Capture the cell that displays the provided text and extract its [x, y] central coordinate. 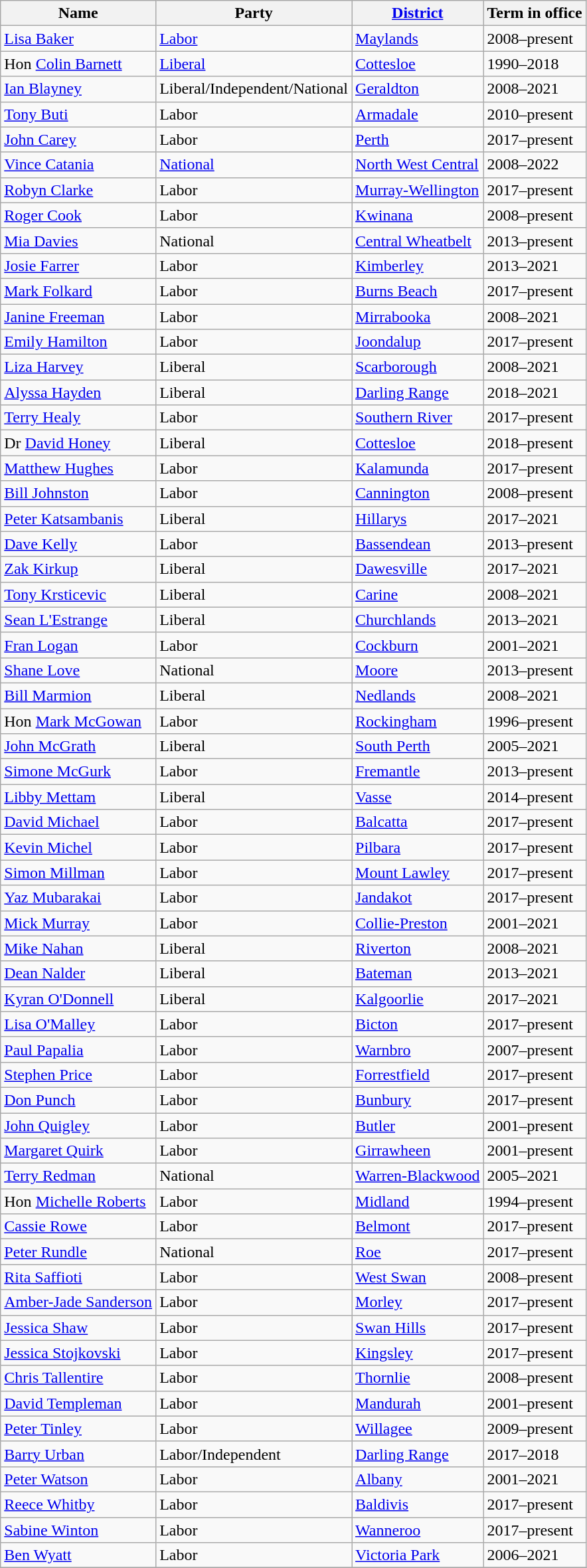
Armadale [418, 114]
Girrawheen [418, 1151]
Party [254, 13]
South Perth [418, 746]
Sean L'Estrange [78, 620]
Shane Love [78, 670]
Liberal/Independent/National [254, 89]
Vasse [418, 797]
Collie-Preston [418, 923]
Jandakot [418, 898]
Warnbro [418, 1049]
Rita Saffioti [78, 1277]
Albany [418, 1479]
Matthew Hughes [78, 468]
Kingsley [418, 1353]
Roe [418, 1252]
Ben Wyatt [78, 1555]
Mirrabooka [418, 317]
Tony Krsticevic [78, 594]
Name [78, 13]
Baldivis [418, 1504]
1996–present [535, 721]
Hon Colin Barnett [78, 64]
David Templeman [78, 1403]
2014–present [535, 797]
Yaz Mubarakai [78, 898]
Cassie Rowe [78, 1227]
John Carey [78, 139]
Bateman [418, 974]
Robyn Clarke [78, 190]
Peter Katsambanis [78, 519]
Labor/Independent [254, 1454]
Barry Urban [78, 1454]
Churchlands [418, 620]
Mia Davies [78, 240]
Kalamunda [418, 468]
Mandurah [418, 1403]
John McGrath [78, 746]
Belmont [418, 1227]
Amber-Jade Sanderson [78, 1302]
Chris Tallentire [78, 1378]
Term in office [535, 13]
Tony Buti [78, 114]
Simon Millman [78, 873]
John Quigley [78, 1126]
2017–2018 [535, 1454]
Swan Hills [418, 1328]
Butler [418, 1126]
1990–2018 [535, 64]
Pilbara [418, 847]
Rockingham [418, 721]
2018–2021 [535, 392]
Morley [418, 1302]
Peter Watson [78, 1479]
Kimberley [418, 266]
Bassendean [418, 544]
Bill Marmion [78, 695]
Paul Papalia [78, 1049]
Mike Nahan [78, 948]
Jessica Stojkovski [78, 1353]
Bill Johnston [78, 493]
Hon Mark McGowan [78, 721]
District [418, 13]
Fran Logan [78, 645]
Carine [418, 594]
Margaret Quirk [78, 1151]
Liza Harvey [78, 367]
Stephen Price [78, 1075]
Southern River [418, 418]
Dawesville [418, 569]
2018–present [535, 443]
Balcatta [418, 822]
West Swan [418, 1277]
Peter Tinley [78, 1429]
Fremantle [418, 772]
Ian Blayney [78, 89]
Janine Freeman [78, 317]
Don Punch [78, 1100]
Bicton [418, 1024]
Lisa Baker [78, 39]
Central Wheatbelt [418, 240]
Reece Whitby [78, 1504]
Perth [418, 139]
Willagee [418, 1429]
Emily Hamilton [78, 342]
Terry Healy [78, 418]
Alyssa Hayden [78, 392]
2008–2022 [535, 165]
Cockburn [418, 645]
Simone McGurk [78, 772]
2010–present [535, 114]
Moore [418, 670]
Libby Mettam [78, 797]
Mark Folkard [78, 291]
Lisa O'Malley [78, 1024]
Terry Redman [78, 1176]
Jessica Shaw [78, 1328]
Nedlands [418, 695]
Geraldton [418, 89]
Peter Rundle [78, 1252]
Riverton [418, 948]
Murray-Wellington [418, 190]
Hillarys [418, 519]
Josie Farrer [78, 266]
Warren-Blackwood [418, 1176]
Midland [418, 1201]
Dave Kelly [78, 544]
Hon Michelle Roberts [78, 1201]
Vince Catania [78, 165]
Maylands [418, 39]
Joondalup [418, 342]
Bunbury [418, 1100]
Victoria Park [418, 1555]
2007–present [535, 1049]
2006–2021 [535, 1555]
Dr David Honey [78, 443]
Scarborough [418, 367]
Forrestfield [418, 1075]
Mick Murray [78, 923]
North West Central [418, 165]
1994–present [535, 1201]
Zak Kirkup [78, 569]
Thornlie [418, 1378]
Kwinana [418, 215]
Wanneroo [418, 1529]
Dean Nalder [78, 974]
Kalgoorlie [418, 999]
David Michael [78, 822]
Roger Cook [78, 215]
Sabine Winton [78, 1529]
Mount Lawley [418, 873]
2009–present [535, 1429]
Kyran O'Donnell [78, 999]
Cannington [418, 493]
Burns Beach [418, 291]
Kevin Michel [78, 847]
